From the cell containing the given text, extract its center point as (x, y) coordinate. 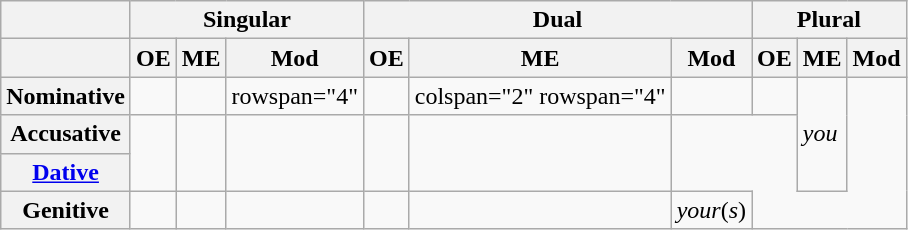
Dual (557, 20)
your(s) (711, 210)
Singular (246, 20)
rowspan="4" (295, 96)
you (822, 134)
Dative (66, 172)
Genitive (66, 210)
Accusative (66, 134)
colspan="2" rowspan="4" (540, 96)
Plural (830, 20)
Nominative (66, 96)
